Extract the [x, y] coordinate from the center of the cell holding the provided text.  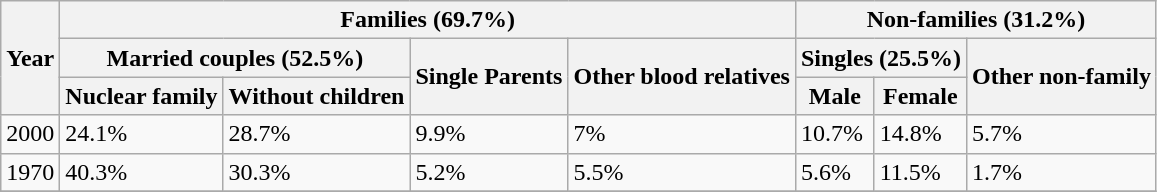
11.5% [920, 172]
Other blood relatives [682, 77]
9.9% [489, 134]
40.3% [142, 172]
1.7% [1062, 172]
Singles (25.5%) [880, 58]
14.8% [920, 134]
5.7% [1062, 134]
Nuclear family [142, 96]
Female [920, 96]
7% [682, 134]
1970 [30, 172]
Year [30, 58]
Without children [316, 96]
10.7% [834, 134]
28.7% [316, 134]
5.2% [489, 172]
2000 [30, 134]
5.5% [682, 172]
Male [834, 96]
Single Parents [489, 77]
5.6% [834, 172]
24.1% [142, 134]
Non-families (31.2%) [976, 20]
30.3% [316, 172]
Families (69.7%) [428, 20]
Married couples (52.5%) [235, 58]
Other non-family [1062, 77]
